Output the (X, Y) coordinate of the center of the cell containing the given text.  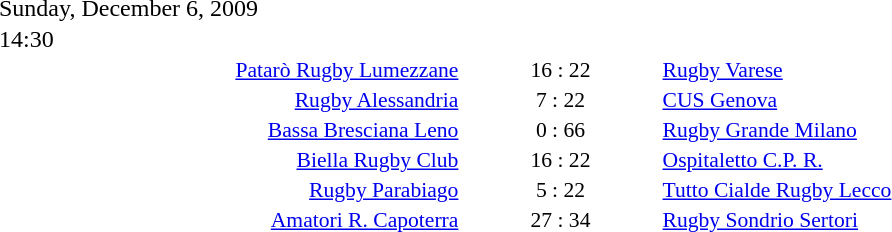
5 : 22 (560, 190)
7 : 22 (560, 100)
0 : 66 (560, 130)
